Capture the cell that displays the provided text and extract its [X, Y] central coordinate. 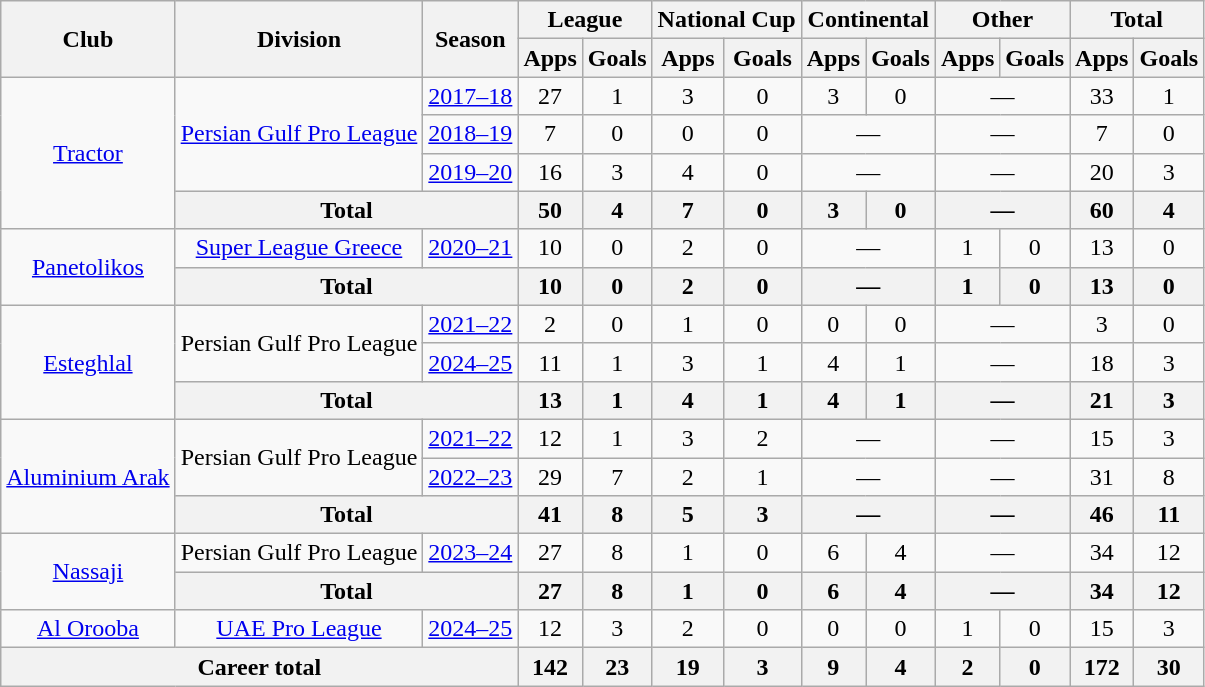
142 [550, 667]
31 [1102, 477]
Tractor [88, 153]
172 [1102, 667]
Panetolikos [88, 267]
Al Orooba [88, 629]
19 [688, 667]
Super League Greece [299, 248]
2019–20 [470, 172]
16 [550, 172]
Division [299, 39]
Nassaji [88, 572]
Club [88, 39]
29 [550, 477]
Esteghlal [88, 362]
Season [470, 39]
2020–21 [470, 248]
50 [550, 210]
Other [1002, 20]
League [585, 20]
National Cup [726, 20]
2018–19 [470, 134]
20 [1102, 172]
2022–23 [470, 477]
9 [833, 667]
UAE Pro League [299, 629]
21 [1102, 400]
33 [1102, 96]
18 [1102, 362]
Career total [260, 667]
41 [550, 515]
2017–18 [470, 96]
2023–24 [470, 553]
23 [617, 667]
5 [688, 515]
Aluminium Arak [88, 476]
30 [1169, 667]
Continental [868, 20]
46 [1102, 515]
60 [1102, 210]
